Extract the (x, y) coordinate from the center of the cell holding the provided text.  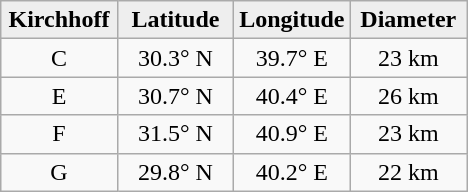
C (59, 58)
F (59, 134)
29.8° N (175, 172)
40.4° E (292, 96)
30.3° N (175, 58)
Kirchhoff (59, 20)
Longitude (292, 20)
22 km (408, 172)
G (59, 172)
30.7° N (175, 96)
31.5° N (175, 134)
Latitude (175, 20)
39.7° E (292, 58)
Diameter (408, 20)
26 km (408, 96)
40.9° E (292, 134)
40.2° E (292, 172)
E (59, 96)
